Capture the cell that displays the provided text and extract its (x, y) central coordinate. 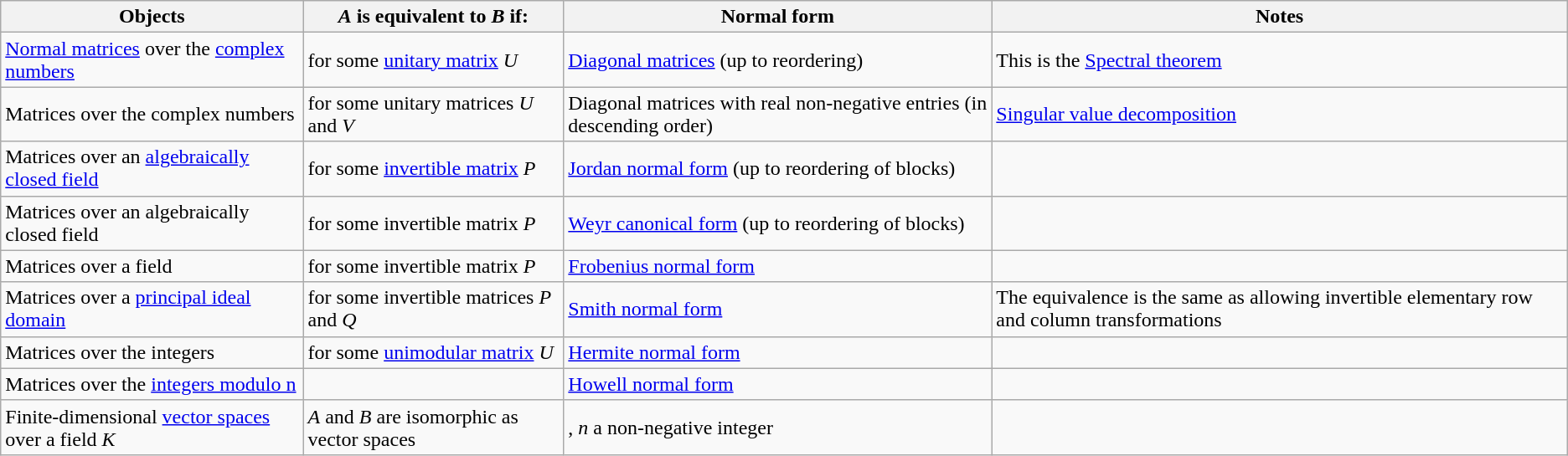
This is the Spectral theorem (1280, 60)
Normal matrices over the complex numbers (152, 60)
Singular value decomposition (1280, 114)
Finite-dimensional vector spaces over a field K (152, 427)
Matrices over the integers (152, 352)
A is equivalent to B if: (434, 17)
Matrices over a field (152, 266)
Jordan normal form (up to reordering of blocks) (777, 169)
for some unimodular matrix U (434, 352)
Normal form (777, 17)
for some unitary matrices U and V (434, 114)
Weyr canonical form (up to reordering of blocks) (777, 223)
Matrices over the complex numbers (152, 114)
A and B are isomorphic as vector spaces (434, 427)
Matrices over a principal ideal domain (152, 310)
for some invertible matrices P and Q (434, 310)
Matrices over the integers modulo n (152, 384)
for some unitary matrix U (434, 60)
The equivalence is the same as allowing invertible elementary row and column transformations (1280, 310)
Hermite normal form (777, 352)
Diagonal matrices with real non-negative entries (in descending order) (777, 114)
Objects (152, 17)
Frobenius normal form (777, 266)
Smith normal form (777, 310)
Notes (1280, 17)
, n a non-negative integer (777, 427)
Diagonal matrices (up to reordering) (777, 60)
Howell normal form (777, 384)
